Extract the (x, y) coordinate from the center of the cell holding the provided text.  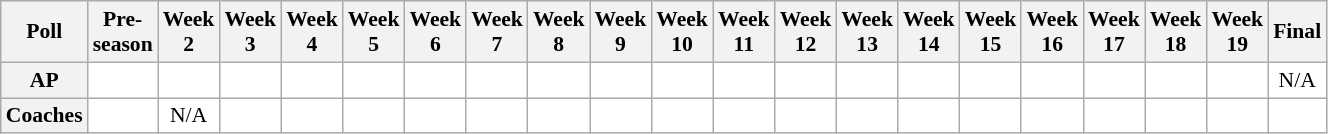
Poll (44, 32)
Final (1297, 32)
Pre-season (123, 32)
Week17 (1114, 32)
Week19 (1237, 32)
Week12 (806, 32)
Week6 (435, 32)
Week11 (744, 32)
Week2 (189, 32)
Week9 (621, 32)
AP (44, 80)
Week14 (929, 32)
Week18 (1176, 32)
Week5 (374, 32)
Week16 (1052, 32)
Week4 (312, 32)
Week13 (867, 32)
Week8 (559, 32)
Week3 (250, 32)
Week15 (991, 32)
Week10 (682, 32)
Coaches (44, 116)
Week7 (497, 32)
